Detect which cell encompasses the target text, then output its (x, y) center coordinate. 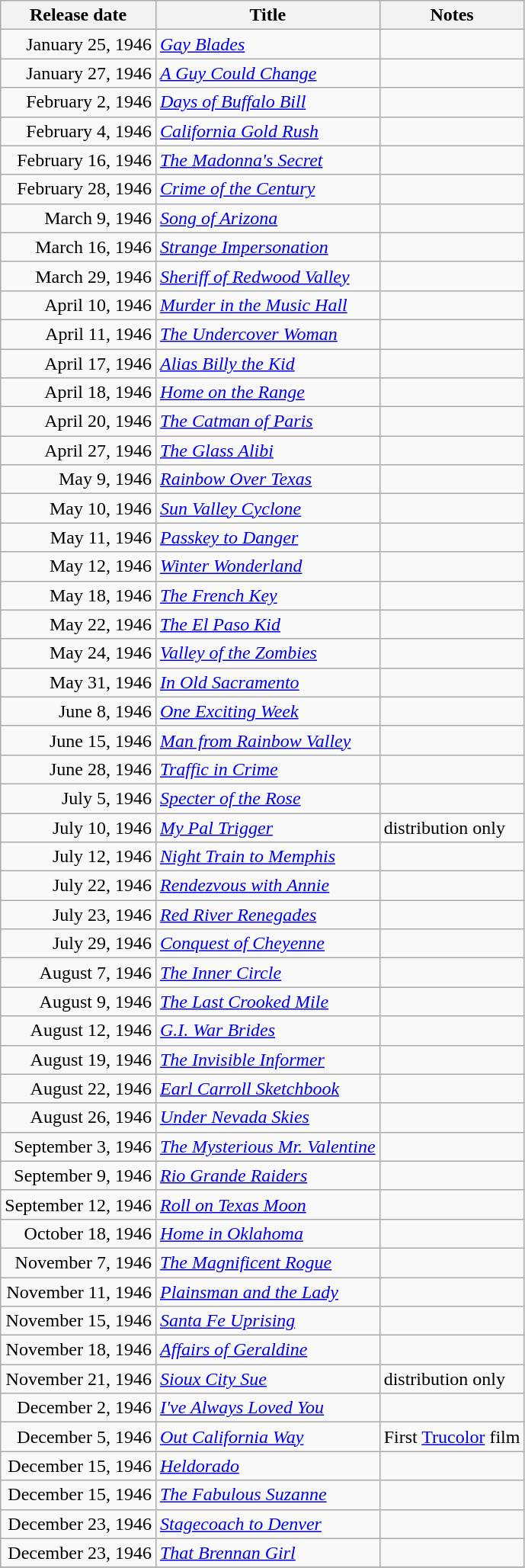
November 21, 1946 (78, 1379)
May 9, 1946 (78, 479)
Man from Rainbow Valley (267, 740)
In Old Sacramento (267, 682)
Rio Grande Raiders (267, 1175)
July 5, 1946 (78, 798)
March 16, 1946 (78, 247)
January 27, 1946 (78, 73)
May 24, 1946 (78, 653)
Sheriff of Redwood Valley (267, 276)
July 12, 1946 (78, 857)
Title (267, 15)
June 15, 1946 (78, 740)
June 28, 1946 (78, 769)
February 28, 1946 (78, 189)
The French Key (267, 595)
April 11, 1946 (78, 334)
August 19, 1946 (78, 1060)
May 12, 1946 (78, 566)
My Pal Trigger (267, 827)
November 18, 1946 (78, 1350)
The El Paso Kid (267, 624)
September 3, 1946 (78, 1146)
July 10, 1946 (78, 827)
July 23, 1946 (78, 915)
November 15, 1946 (78, 1321)
April 18, 1946 (78, 393)
May 18, 1946 (78, 595)
That Brennan Girl (267, 1553)
Winter Wonderland (267, 566)
Crime of the Century (267, 189)
Strange Impersonation (267, 247)
I've Always Loved You (267, 1408)
Heldorado (267, 1466)
April 20, 1946 (78, 422)
Traffic in Crime (267, 769)
The Mysterious Mr. Valentine (267, 1146)
Roll on Texas Moon (267, 1204)
April 10, 1946 (78, 305)
August 26, 1946 (78, 1117)
January 25, 1946 (78, 44)
Under Nevada Skies (267, 1117)
Murder in the Music Hall (267, 305)
Gay Blades (267, 44)
Release date (78, 15)
The Madonna's Secret (267, 160)
Alias Billy the Kid (267, 364)
March 29, 1946 (78, 276)
February 2, 1946 (78, 102)
November 7, 1946 (78, 1262)
Specter of the Rose (267, 798)
The Invisible Informer (267, 1060)
California Gold Rush (267, 131)
Stagecoach to Denver (267, 1524)
Red River Renegades (267, 915)
The Catman of Paris (267, 422)
October 18, 1946 (78, 1233)
April 27, 1946 (78, 451)
August 22, 1946 (78, 1089)
Rainbow Over Texas (267, 479)
The Inner Circle (267, 973)
September 12, 1946 (78, 1204)
September 9, 1946 (78, 1175)
July 29, 1946 (78, 944)
December 2, 1946 (78, 1408)
Sun Valley Cyclone (267, 508)
One Exciting Week (267, 711)
The Glass Alibi (267, 451)
Home in Oklahoma (267, 1233)
November 11, 1946 (78, 1292)
February 16, 1946 (78, 160)
Song of Arizona (267, 218)
Conquest of Cheyenne (267, 944)
G.I. War Brides (267, 1031)
July 22, 1946 (78, 886)
The Undercover Woman (267, 334)
Rendezvous with Annie (267, 886)
December 5, 1946 (78, 1437)
May 31, 1946 (78, 682)
Earl Carroll Sketchbook (267, 1089)
Night Train to Memphis (267, 857)
June 8, 1946 (78, 711)
May 10, 1946 (78, 508)
A Guy Could Change (267, 73)
Passkey to Danger (267, 537)
The Fabulous Suzanne (267, 1495)
April 17, 1946 (78, 364)
Sioux City Sue (267, 1379)
Valley of the Zombies (267, 653)
February 4, 1946 (78, 131)
Plainsman and the Lady (267, 1292)
The Last Crooked Mile (267, 1002)
May 11, 1946 (78, 537)
Days of Buffalo Bill (267, 102)
March 9, 1946 (78, 218)
The Magnificent Rogue (267, 1262)
Santa Fe Uprising (267, 1321)
May 22, 1946 (78, 624)
Affairs of Geraldine (267, 1350)
Notes (452, 15)
Home on the Range (267, 393)
First Trucolor film (452, 1437)
August 9, 1946 (78, 1002)
Out California Way (267, 1437)
August 12, 1946 (78, 1031)
August 7, 1946 (78, 973)
